Scan for the cell matching the given text and deliver its [X, Y] coordinate at center. 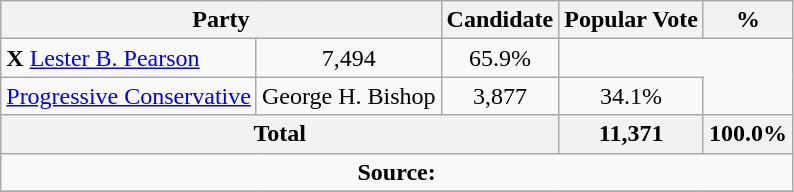
100.0% [748, 134]
11,371 [632, 134]
% [748, 20]
Source: [397, 172]
Party [221, 20]
7,494 [348, 58]
65.9% [500, 58]
Progressive Conservative [129, 96]
34.1% [632, 96]
X Lester B. Pearson [129, 58]
Total [280, 134]
Popular Vote [632, 20]
Candidate [500, 20]
George H. Bishop [348, 96]
3,877 [500, 96]
